Provide the (X, Y) coordinate of the cell's center where the given text is located.  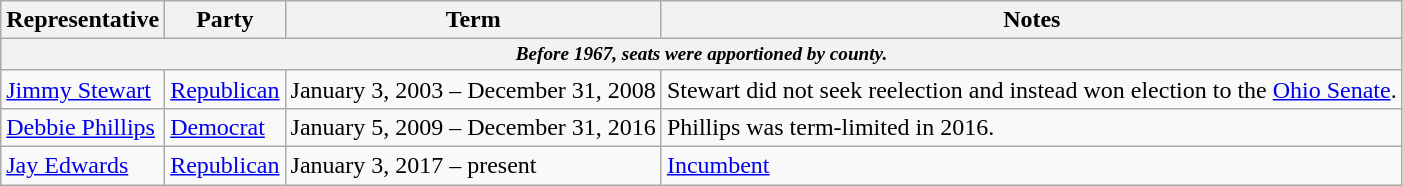
Jay Edwards (83, 166)
Notes (1032, 20)
Democrat (225, 128)
Stewart did not seek reelection and instead won election to the Ohio Senate. (1032, 89)
Before 1967, seats were apportioned by county. (702, 55)
January 3, 2003 – December 31, 2008 (473, 89)
January 3, 2017 – present (473, 166)
Term (473, 20)
Phillips was term-limited in 2016. (1032, 128)
Party (225, 20)
Jimmy Stewart (83, 89)
Representative (83, 20)
Incumbent (1032, 166)
January 5, 2009 – December 31, 2016 (473, 128)
Debbie Phillips (83, 128)
